Pinpoint the cell where the given text exists, returning its [x, y] midpoint coordinate. 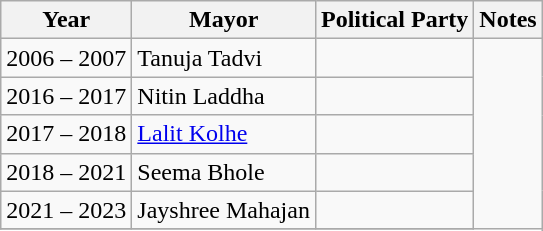
Tanuja Tadvi [224, 58]
Seema Bhole [224, 172]
Year [66, 20]
2017 – 2018 [66, 134]
Nitin Laddha [224, 96]
2018 – 2021 [66, 172]
2016 – 2017 [66, 96]
Notes [508, 20]
Political Party [394, 20]
Mayor [224, 20]
Jayshree Mahajan [224, 210]
Lalit Kolhe [224, 134]
2021 – 2023 [66, 210]
2006 – 2007 [66, 58]
